For the text-containing cell, return its midpoint in [x, y] coordinate format. 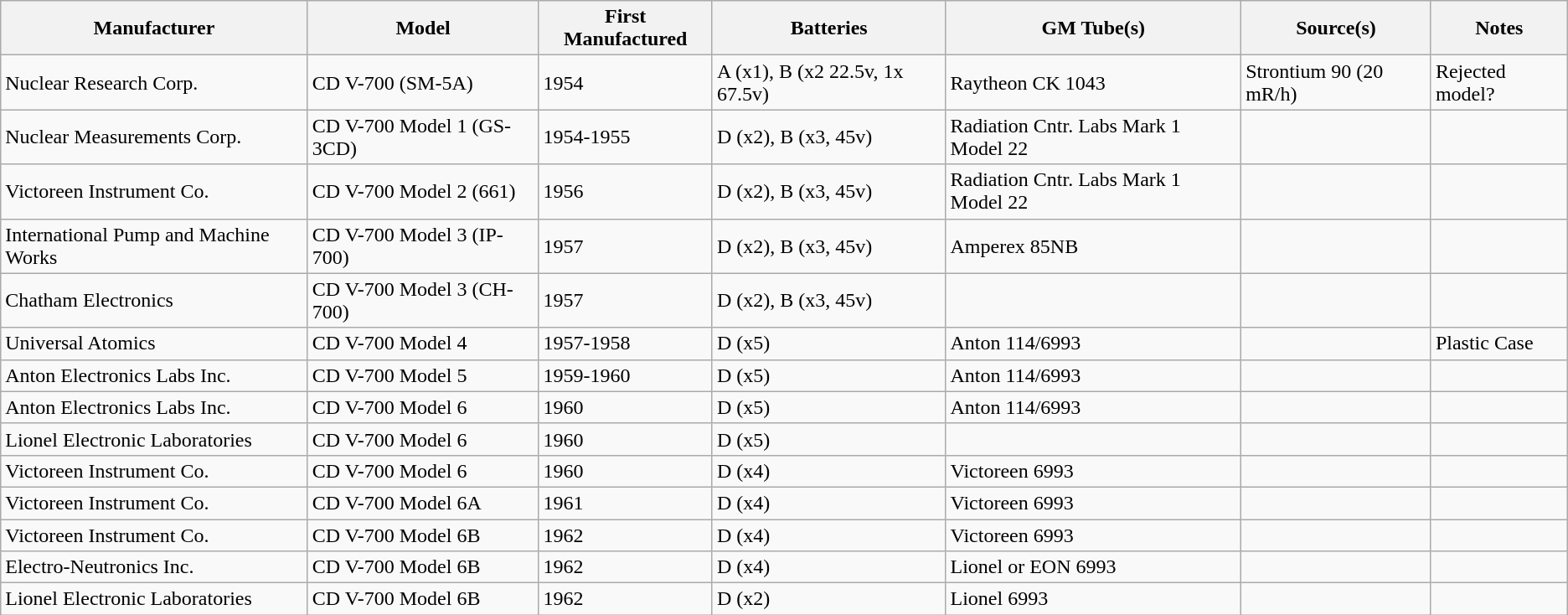
Manufacturer [154, 28]
CD V-700 (SM-5A) [423, 82]
Batteries [829, 28]
Lionel or EON 6993 [1094, 567]
Lionel 6993 [1094, 599]
Notes [1499, 28]
1954-1955 [626, 137]
Strontium 90 (20 mR/h) [1337, 82]
1956 [626, 191]
Electro-Neutronics Inc. [154, 567]
Raytheon CK 1043 [1094, 82]
Universal Atomics [154, 344]
CD V-700 Model 3 (CH-700) [423, 300]
CD V-700 Model 2 (661) [423, 191]
1957-1958 [626, 344]
CD V-700 Model 4 [423, 344]
A (x1), B (x2 22.5v, 1x 67.5v) [829, 82]
1954 [626, 82]
Model [423, 28]
Nuclear Research Corp. [154, 82]
CD V-700 Model 1 (GS-3CD) [423, 137]
Rejected model? [1499, 82]
Chatham Electronics [154, 300]
D (x2) [829, 599]
Plastic Case [1499, 344]
Amperex 85NB [1094, 246]
International Pump and Machine Works [154, 246]
1959-1960 [626, 375]
1961 [626, 503]
First Manufactured [626, 28]
GM Tube(s) [1094, 28]
Source(s) [1337, 28]
CD V-700 Model 6A [423, 503]
CD V-700 Model 3 (IP-700) [423, 246]
CD V-700 Model 5 [423, 375]
Nuclear Measurements Corp. [154, 137]
